Detect which cell encompasses the target text, then output its (X, Y) center coordinate. 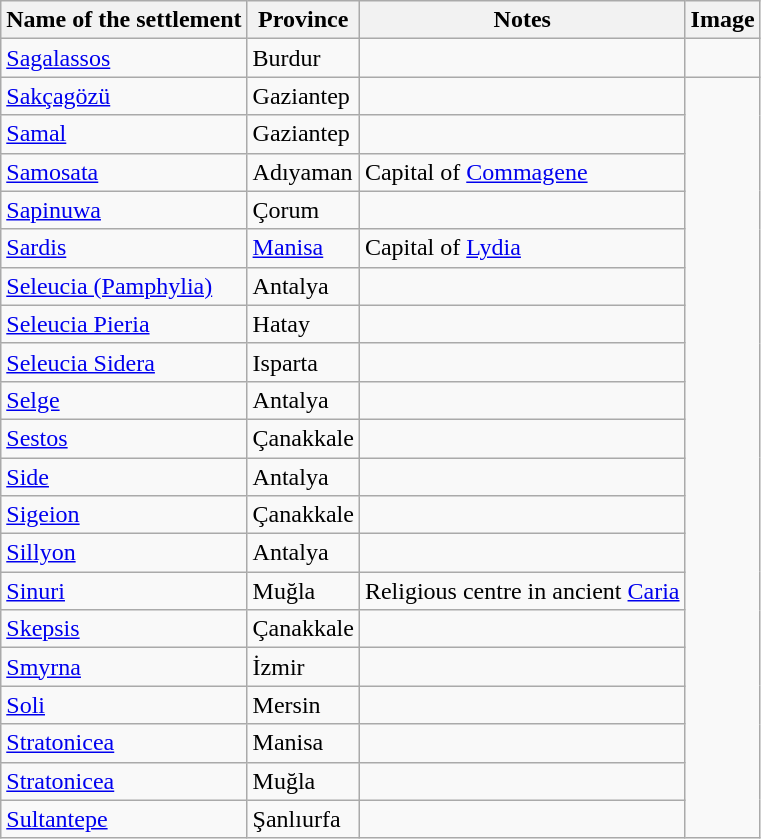
Selge (124, 400)
Sillyon (124, 553)
Soli (124, 705)
Şanlıurfa (303, 819)
Samal (124, 134)
İzmir (303, 667)
Mersin (303, 705)
Image (722, 20)
Sigeion (124, 515)
Çorum (303, 210)
Side (124, 477)
Capital of Lydia (522, 248)
Smyrna (124, 667)
Seleucia Pieria (124, 324)
Adıyaman (303, 172)
Isparta (303, 362)
Sagalassos (124, 58)
Burdur (303, 58)
Name of the settlement (124, 20)
Sardis (124, 248)
Province (303, 20)
Religious centre in ancient Caria (522, 591)
Seleucia (Pamphylia) (124, 286)
Sultantepe (124, 819)
Seleucia Sidera (124, 362)
Notes (522, 20)
Hatay (303, 324)
Samosata (124, 172)
Skepsis (124, 629)
Sestos (124, 438)
Sakçagözü (124, 96)
Sinuri (124, 591)
Capital of Commagene (522, 172)
Sapinuwa (124, 210)
